Return (X, Y) of the center of cell containing provided text 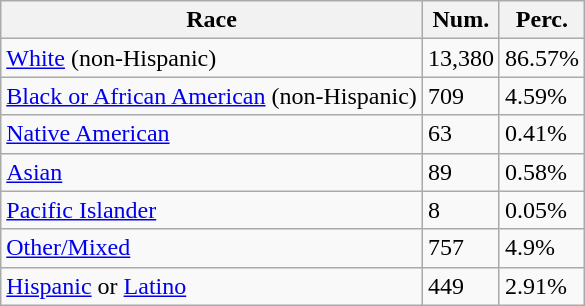
4.59% (542, 96)
709 (460, 96)
2.91% (542, 286)
0.41% (542, 134)
Race (212, 20)
White (non-Hispanic) (212, 58)
63 (460, 134)
89 (460, 172)
0.05% (542, 210)
Hispanic or Latino (212, 286)
Native American (212, 134)
Num. (460, 20)
13,380 (460, 58)
Black or African American (non-Hispanic) (212, 96)
Perc. (542, 20)
Pacific Islander (212, 210)
0.58% (542, 172)
8 (460, 210)
Asian (212, 172)
86.57% (542, 58)
757 (460, 248)
449 (460, 286)
4.9% (542, 248)
Other/Mixed (212, 248)
